Search for the cell housing the specified text and yield its [x, y] center coordinate. 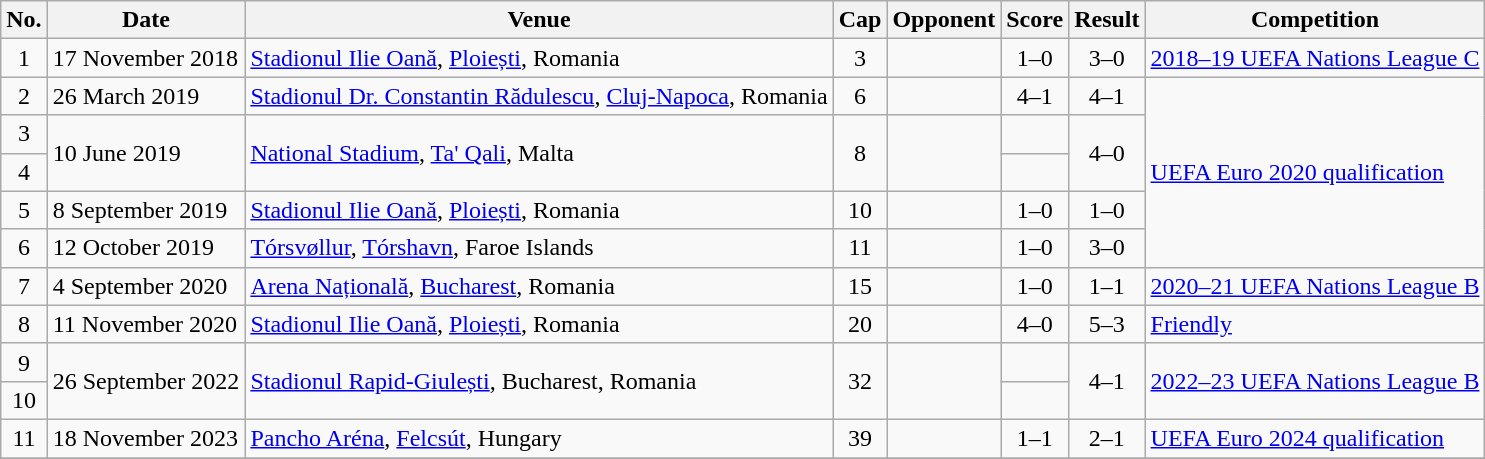
5–3 [1107, 324]
UEFA Euro 2024 qualification [1315, 438]
39 [860, 438]
2018–19 UEFA Nations League C [1315, 58]
5 [24, 210]
Pancho Aréna, Felcsút, Hungary [539, 438]
Arena Națională, Bucharest, Romania [539, 286]
National Stadium, Ta' Qali, Malta [539, 153]
2 [24, 96]
2022–23 UEFA Nations League B [1315, 381]
1 [24, 58]
Competition [1315, 20]
20 [860, 324]
8 September 2019 [146, 210]
Venue [539, 20]
18 November 2023 [146, 438]
26 September 2022 [146, 381]
32 [860, 381]
UEFA Euro 2020 qualification [1315, 172]
Score [1035, 20]
15 [860, 286]
7 [24, 286]
Friendly [1315, 324]
17 November 2018 [146, 58]
9 [24, 362]
2020–21 UEFA Nations League B [1315, 286]
4 September 2020 [146, 286]
Cap [860, 20]
4 [24, 172]
Result [1107, 20]
Date [146, 20]
10 June 2019 [146, 153]
2–1 [1107, 438]
Stadionul Dr. Constantin Rădulescu, Cluj-Napoca, Romania [539, 96]
Opponent [944, 20]
26 March 2019 [146, 96]
Stadionul Rapid-Giulești, Bucharest, Romania [539, 381]
11 November 2020 [146, 324]
12 October 2019 [146, 248]
No. [24, 20]
Tórsvøllur, Tórshavn, Faroe Islands [539, 248]
